For the text-containing cell, return its midpoint in [x, y] coordinate format. 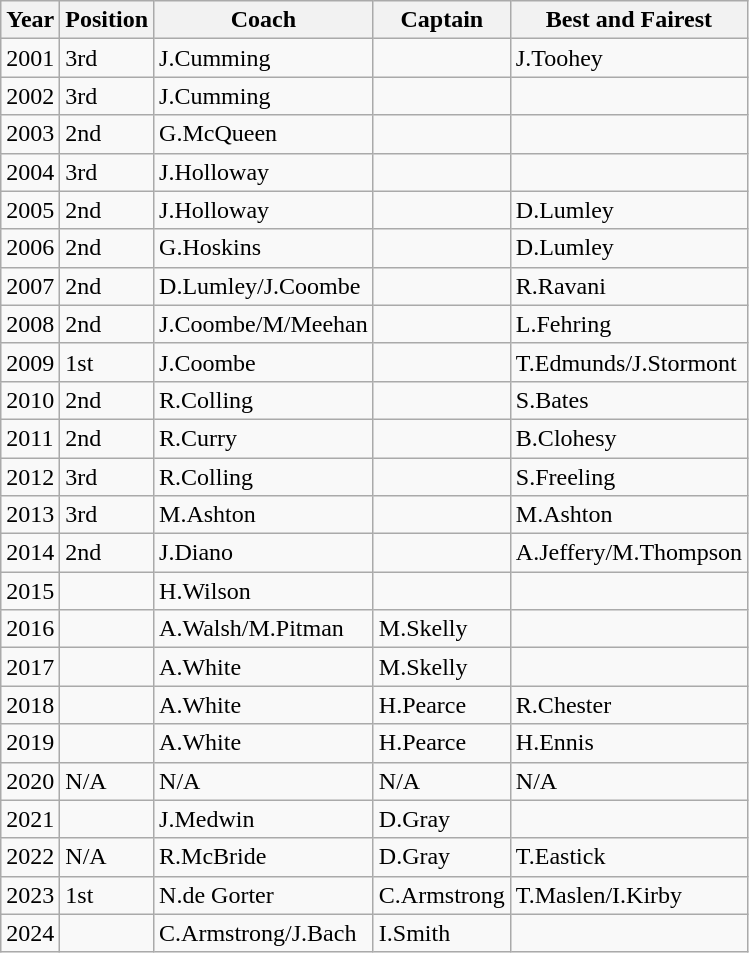
Position [107, 20]
2014 [30, 553]
2024 [30, 933]
2018 [30, 705]
2008 [30, 324]
S.Bates [628, 400]
J.Coombe [264, 362]
2011 [30, 438]
R.Chester [628, 705]
Coach [264, 20]
J.Medwin [264, 819]
C.Armstrong/J.Bach [264, 933]
C.Armstrong [442, 895]
I.Smith [442, 933]
J.Coombe/M/Meehan [264, 324]
2006 [30, 248]
B.Clohesy [628, 438]
N.de Gorter [264, 895]
R.Curry [264, 438]
J.Toohey [628, 58]
2002 [30, 96]
2017 [30, 667]
Year [30, 20]
T.Eastick [628, 857]
G.McQueen [264, 134]
2010 [30, 400]
H.Wilson [264, 591]
Best and Fairest [628, 20]
L.Fehring [628, 324]
R.McBride [264, 857]
G.Hoskins [264, 248]
2003 [30, 134]
2015 [30, 591]
2021 [30, 819]
H.Ennis [628, 743]
2016 [30, 629]
2023 [30, 895]
D.Lumley/J.Coombe [264, 286]
2012 [30, 477]
Captain [442, 20]
2022 [30, 857]
2013 [30, 515]
2001 [30, 58]
2007 [30, 286]
S.Freeling [628, 477]
R.Ravani [628, 286]
2005 [30, 210]
2019 [30, 743]
2004 [30, 172]
A.Jeffery/M.Thompson [628, 553]
2020 [30, 781]
T.Maslen/I.Kirby [628, 895]
A.Walsh/M.Pitman [264, 629]
J.Diano [264, 553]
T.Edmunds/J.Stormont [628, 362]
2009 [30, 362]
